From the cell containing the given text, extract its center point as (x, y) coordinate. 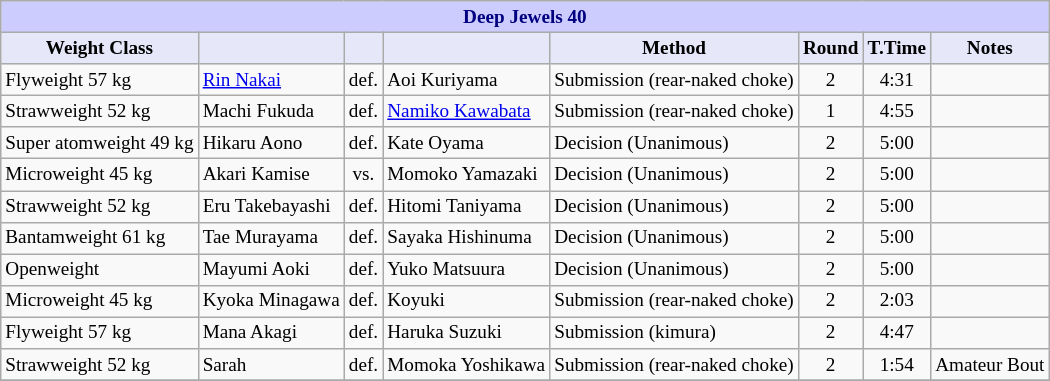
Aoi Kuriyama (466, 80)
Rin Nakai (271, 80)
Kate Oyama (466, 143)
Amateur Bout (990, 365)
T.Time (897, 48)
Hitomi Taniyama (466, 206)
Deep Jewels 40 (525, 17)
Sayaka Hishinuma (466, 238)
Namiko Kawabata (466, 111)
Submission (kimura) (674, 333)
Method (674, 48)
Eru Takebayashi (271, 206)
Notes (990, 48)
Openweight (100, 270)
Mayumi Aoki (271, 270)
4:31 (897, 80)
4:55 (897, 111)
Mana Akagi (271, 333)
Kyoka Minagawa (271, 301)
4:47 (897, 333)
Haruka Suzuki (466, 333)
Machi Fukuda (271, 111)
Weight Class (100, 48)
2:03 (897, 301)
Super atomweight 49 kg (100, 143)
Round (830, 48)
Koyuki (466, 301)
Momoko Yamazaki (466, 175)
Yuko Matsuura (466, 270)
Akari Kamise (271, 175)
Momoka Yoshikawa (466, 365)
Hikaru Aono (271, 143)
Tae Murayama (271, 238)
1:54 (897, 365)
1 (830, 111)
Sarah (271, 365)
Bantamweight 61 kg (100, 238)
vs. (363, 175)
